Find where the given text appears and provide that cell's center as [X, Y] coordinate. 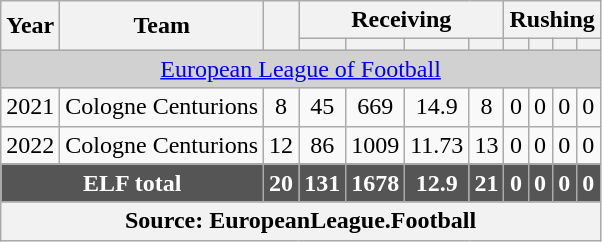
131 [322, 183]
ELF total [132, 183]
Receiving [402, 20]
86 [322, 145]
669 [376, 107]
11.73 [437, 145]
Rushing [552, 20]
2022 [30, 145]
45 [322, 107]
12.9 [437, 183]
14.9 [437, 107]
European League of Football [301, 69]
Source: EuropeanLeague.Football [301, 221]
20 [282, 183]
13 [486, 145]
1009 [376, 145]
21 [486, 183]
Year [30, 26]
2021 [30, 107]
Team [162, 26]
12 [282, 145]
1678 [376, 183]
